Detect which cell encompasses the target text, then output its [x, y] center coordinate. 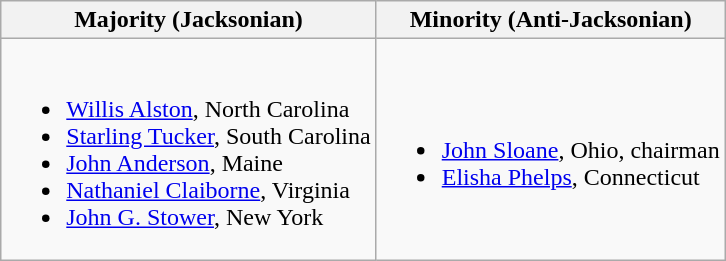
Minority (Anti-Jacksonian) [550, 20]
Majority (Jacksonian) [188, 20]
Willis Alston, North CarolinaStarling Tucker, South CarolinaJohn Anderson, MaineNathaniel Claiborne, VirginiaJohn G. Stower, New York [188, 150]
John Sloane, Ohio, chairmanElisha Phelps, Connecticut [550, 150]
